Pinpoint the cell where the given text exists, returning its (X, Y) midpoint coordinate. 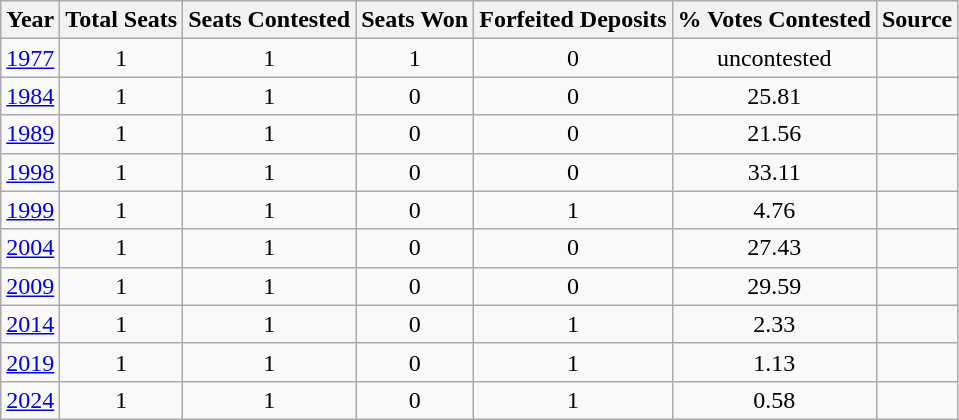
1984 (30, 96)
0.58 (774, 400)
2014 (30, 324)
27.43 (774, 248)
1998 (30, 172)
2.33 (774, 324)
2004 (30, 248)
29.59 (774, 286)
Total Seats (122, 20)
21.56 (774, 134)
4.76 (774, 210)
1.13 (774, 362)
2009 (30, 286)
1989 (30, 134)
Source (916, 20)
1999 (30, 210)
uncontested (774, 58)
1977 (30, 58)
2024 (30, 400)
% Votes Contested (774, 20)
2019 (30, 362)
Seats Contested (270, 20)
33.11 (774, 172)
Forfeited Deposits (573, 20)
Year (30, 20)
25.81 (774, 96)
Seats Won (415, 20)
